Identify which cell holds the provided text, then report its (x, y) central coordinate. 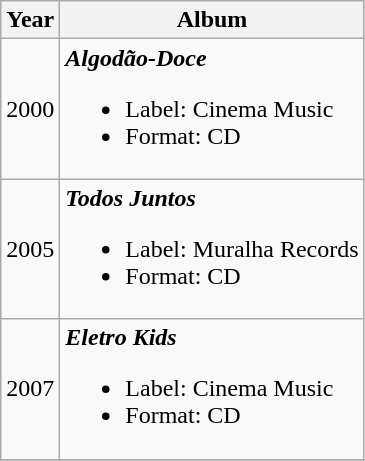
2005 (30, 249)
Algodão-DoceLabel: Cinema MusicFormat: CD (212, 109)
2007 (30, 389)
2000 (30, 109)
Eletro KidsLabel: Cinema MusicFormat: CD (212, 389)
Album (212, 20)
Todos JuntosLabel: Muralha RecordsFormat: CD (212, 249)
Year (30, 20)
